Extract the (X, Y) coordinate from the center of the cell holding the provided text.  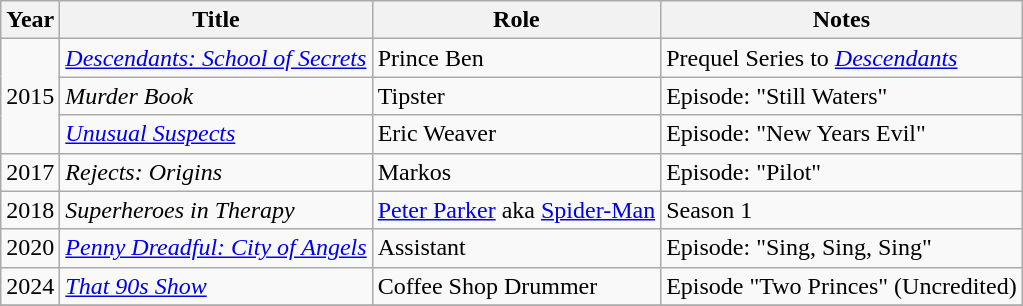
2020 (30, 248)
2018 (30, 210)
Year (30, 20)
Superheroes in Therapy (216, 210)
Episode: "Pilot" (842, 172)
Coffee Shop Drummer (516, 286)
Role (516, 20)
Descendants: School of Secrets (216, 58)
2017 (30, 172)
Prequel Series to Descendants (842, 58)
Season 1 (842, 210)
That 90s Show (216, 286)
Murder Book (216, 96)
Markos (516, 172)
Assistant (516, 248)
Episode: "New Years Evil" (842, 134)
Eric Weaver (516, 134)
Episode: "Sing, Sing, Sing" (842, 248)
Notes (842, 20)
Penny Dreadful: City of Angels (216, 248)
Episode: "Still Waters" (842, 96)
Prince Ben (516, 58)
Peter Parker aka Spider-Man (516, 210)
Episode "Two Princes" (Uncredited) (842, 286)
2015 (30, 96)
Rejects: Origins (216, 172)
Title (216, 20)
2024 (30, 286)
Tipster (516, 96)
Unusual Suspects (216, 134)
